Return the [X, Y] coordinate for the center point of the cell that contains the specified text.  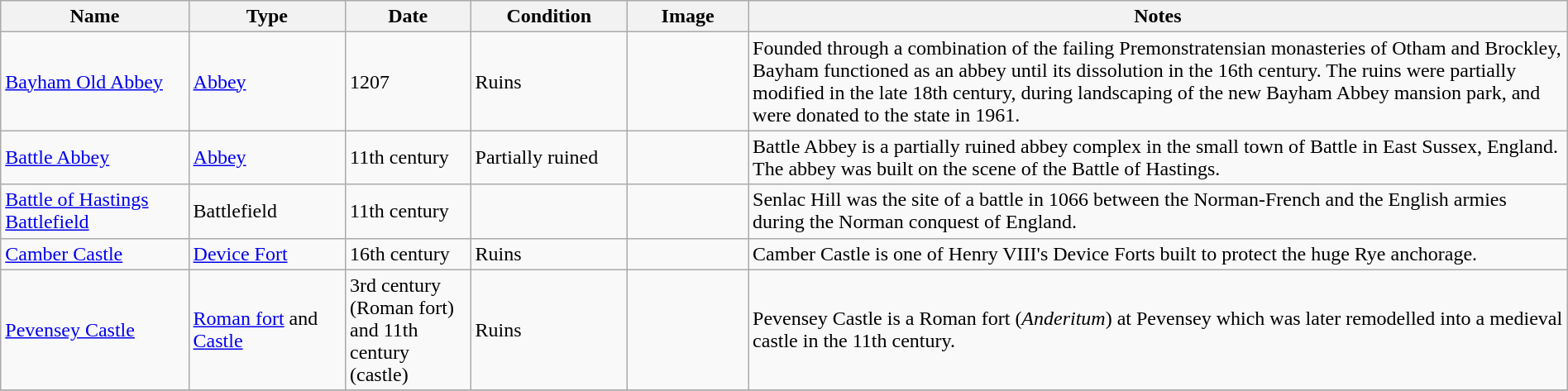
1207 [409, 81]
Type [266, 17]
Date [409, 17]
Bayham Old Abbey [94, 81]
Image [688, 17]
Pevensey Castle [94, 330]
Condition [549, 17]
Pevensey Castle is a Roman fort (Anderitum) at Pevensey which was later remodelled into a medieval castle in the 11th century. [1158, 330]
Battle of Hastings Battlefield [94, 212]
Battlefield [266, 212]
Name [94, 17]
Battle Abbey [94, 157]
Senlac Hill was the site of a battle in 1066 between the Norman-French and the English armies during the Norman conquest of England. [1158, 212]
3rd century (Roman fort) and 11th century (castle) [409, 330]
Device Fort [266, 254]
Partially ruined [549, 157]
Notes [1158, 17]
Camber Castle is one of Henry VIII's Device Forts built to protect the huge Rye anchorage. [1158, 254]
Roman fort and Castle [266, 330]
Camber Castle [94, 254]
16th century [409, 254]
